Search for the cell housing the specified text and yield its (x, y) center coordinate. 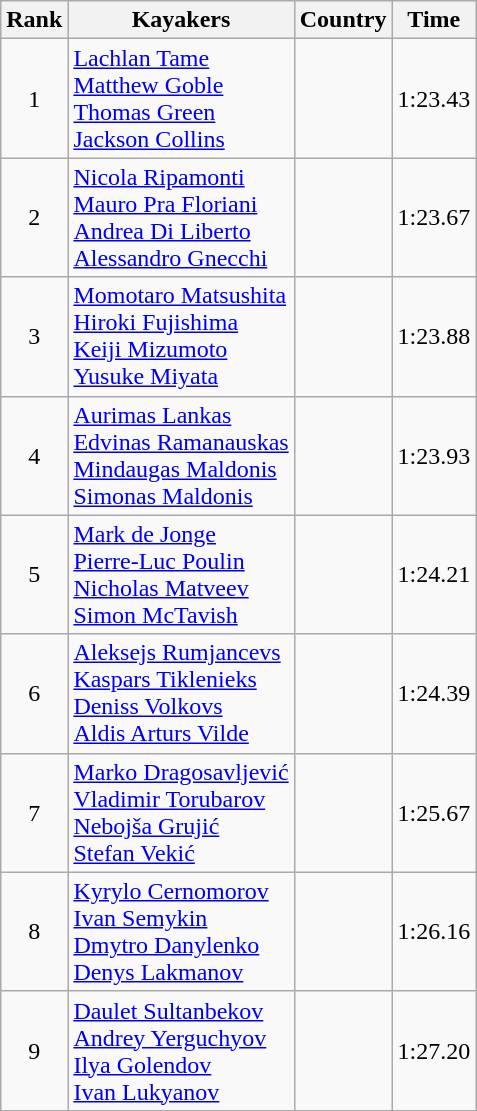
7 (34, 812)
Nicola RipamontiMauro Pra FlorianiAndrea Di LibertoAlessandro Gnecchi (181, 218)
2 (34, 218)
1:23.67 (434, 218)
Lachlan TameMatthew GobleThomas GreenJackson Collins (181, 98)
Mark de JongePierre-Luc PoulinNicholas MatveevSimon McTavish (181, 574)
Aurimas LankasEdvinas RamanauskasMindaugas MaldonisSimonas Maldonis (181, 456)
1 (34, 98)
1:27.20 (434, 1050)
1:24.39 (434, 694)
Country (343, 20)
6 (34, 694)
8 (34, 932)
Daulet SultanbekovAndrey YerguchyovIlya GolendovIvan Lukyanov (181, 1050)
Time (434, 20)
9 (34, 1050)
3 (34, 336)
Rank (34, 20)
1:24.21 (434, 574)
Kayakers (181, 20)
4 (34, 456)
1:25.67 (434, 812)
5 (34, 574)
Kyrylo CernomorovIvan SemykinDmytro DanylenkoDenys Lakmanov (181, 932)
Aleksejs RumjancevsKaspars TiklenieksDeniss VolkovsAldis Arturs Vilde (181, 694)
Marko DragosavljevićVladimir TorubarovNebojša GrujićStefan Vekić (181, 812)
1:23.93 (434, 456)
Momotaro MatsushitaHiroki FujishimaKeiji MizumotoYusuke Miyata (181, 336)
1:26.16 (434, 932)
1:23.88 (434, 336)
1:23.43 (434, 98)
